Determine the [X, Y] coordinate at the center of the cell enclosing the given text.  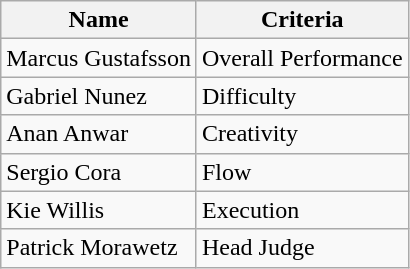
Patrick Morawetz [99, 248]
Creativity [302, 134]
Marcus Gustafsson [99, 58]
Head Judge [302, 248]
Kie Willis [99, 210]
Gabriel Nunez [99, 96]
Overall Performance [302, 58]
Name [99, 20]
Execution [302, 210]
Difficulty [302, 96]
Sergio Cora [99, 172]
Criteria [302, 20]
Anan Anwar [99, 134]
Flow [302, 172]
